Provide the (X, Y) coordinate of the cell's center where the given text is located.  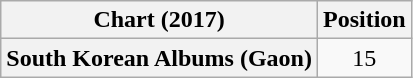
15 (364, 58)
Chart (2017) (160, 20)
South Korean Albums (Gaon) (160, 58)
Position (364, 20)
